Capture the cell that displays the provided text and extract its (x, y) central coordinate. 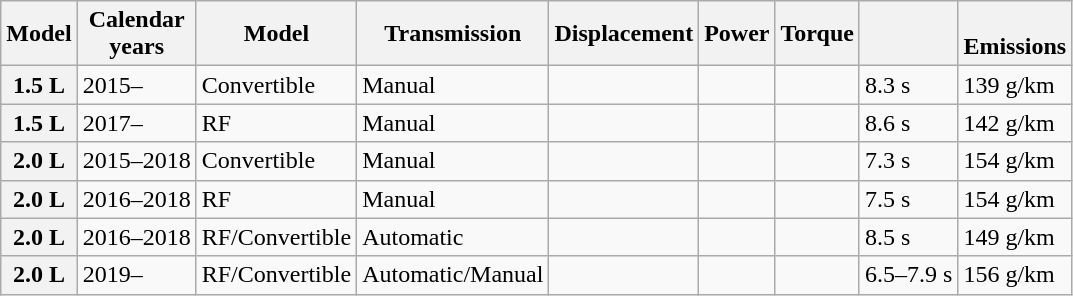
Torque (817, 34)
2015–2018 (136, 161)
2019– (136, 275)
8.3 s (908, 85)
Displacement (624, 34)
8.5 s (908, 237)
Calendaryears (136, 34)
2017– (136, 123)
8.6 s (908, 123)
142 g/km (1015, 123)
7.3 s (908, 161)
156 g/km (1015, 275)
Automatic (453, 237)
Automatic/Manual (453, 275)
6.5–7.9 s (908, 275)
149 g/km (1015, 237)
139 g/km (1015, 85)
Transmission (453, 34)
Power (737, 34)
7.5 s (908, 199)
2015– (136, 85)
Emissions (1015, 34)
